For the text-containing cell, return its midpoint in [X, Y] coordinate format. 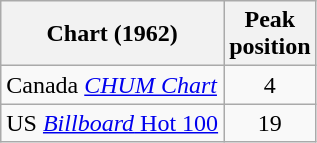
US Billboard Hot 100 [112, 123]
4 [270, 85]
19 [270, 123]
Canada CHUM Chart [112, 85]
Peakposition [270, 34]
Chart (1962) [112, 34]
